Identify which cell holds the provided text, then report its [x, y] central coordinate. 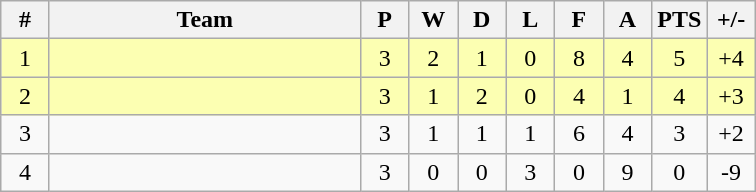
+2 [732, 134]
-9 [732, 172]
+3 [732, 96]
Team [204, 20]
D [482, 20]
# [26, 20]
+/- [732, 20]
6 [580, 134]
9 [628, 172]
A [628, 20]
8 [580, 58]
PTS [680, 20]
5 [680, 58]
P [384, 20]
F [580, 20]
W [434, 20]
L [530, 20]
+4 [732, 58]
